From the cell containing the given text, extract its center point as [x, y] coordinate. 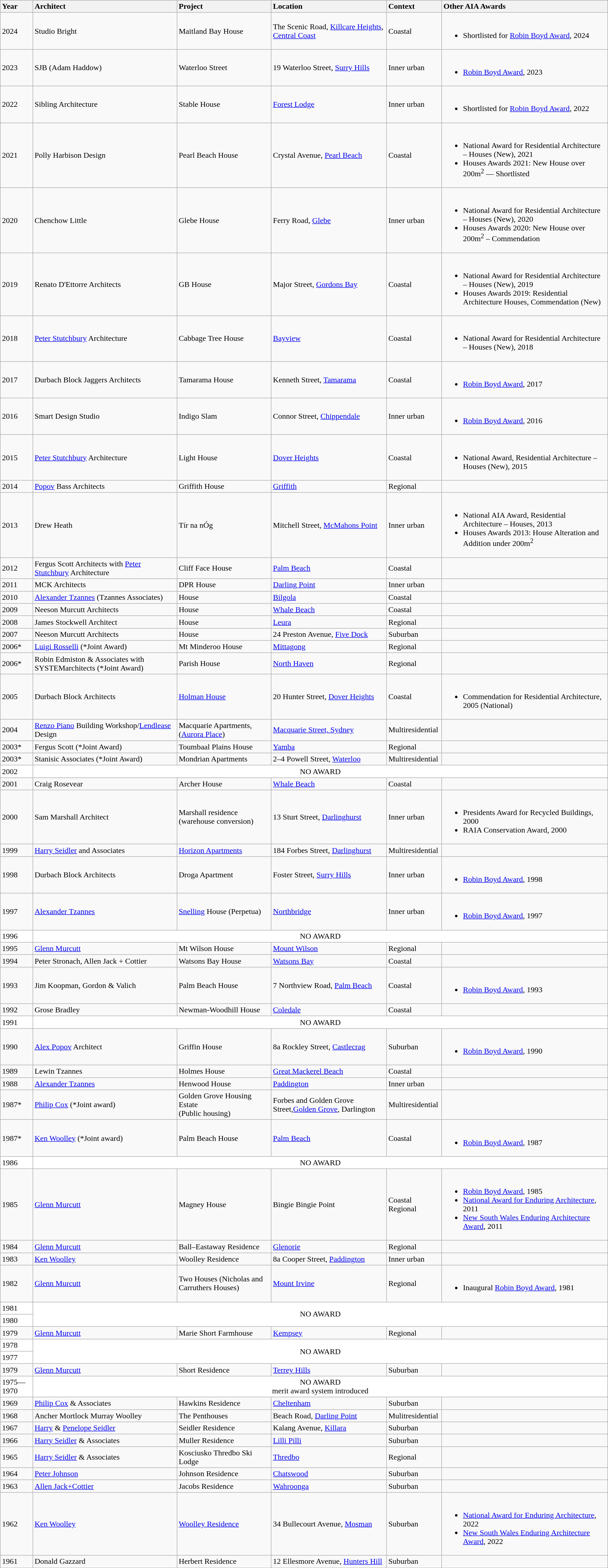
Alexander Tzannes (Tzannes Associates) [105, 597]
The Scenic Road, Killcare Heights, Central Coast [329, 31]
1998 [17, 875]
2011 [17, 585]
Allen Jack+Cottier [105, 1486]
Lilli Pilli [329, 1440]
Crystal Avenue, Pearl Beach [329, 155]
24 Preston Avenue, Five Dock [329, 634]
1981 [17, 1308]
Peter Stronach, Allen Jack + Cottier [105, 961]
Renato D'Ettorre Architects [105, 284]
1986 [17, 1163]
20 Hunter Street, Dover Heights [329, 697]
Bayview [329, 339]
Seidler Residence [224, 1428]
2016 [17, 416]
Griffith House [224, 486]
James Stockwell Architect [105, 622]
1977 [17, 1357]
2001 [17, 784]
Kenneth Street, Tamarama [329, 380]
1968 [17, 1416]
2010 [17, 597]
Griffin House [224, 1047]
Stable House [224, 105]
Shortlisted for Robin Boyd Award, 2024 [525, 31]
North Haven [329, 663]
Inaugural Robin Boyd Award, 1981 [525, 1283]
Presidents Award for Recycled Buildings, 2000RAIA Conservation Award, 2000 [525, 817]
2015 [17, 457]
Mondrian Apartments [224, 759]
13 Sturt Street, Darlinghurst [329, 817]
GB House [224, 284]
Robin Edmiston & Associates with SYSTEMarchitects (*Joint Award) [105, 663]
National Award for Residential Architecture – Houses (New), 2019Houses Awards 2019: Residential Architecture Houses, Commendation (New) [525, 284]
Ancher Mortlock Murray Woolley [105, 1416]
8a Rockley Street, Castlecrag [329, 1047]
Golden Grove Housing Estate (Public housing) [224, 1105]
NO AWARDmerit award system introduced [320, 1387]
1978 [17, 1345]
Jacobs Residence [224, 1486]
Muller Residence [224, 1440]
1982 [17, 1283]
Mittagong [329, 647]
Robin Boyd Award, 1998 [525, 875]
Mount Irvine [329, 1283]
2022 [17, 105]
Ken Woolley (*Joint award) [105, 1138]
Philip Cox & Associates [105, 1403]
2–4 Powell Street, Waterloo [329, 759]
1988 [17, 1084]
2004 [17, 730]
Popov Bass Architects [105, 486]
2023 [17, 68]
Mount Wilson [329, 948]
2017 [17, 380]
1983 [17, 1259]
Lewin Tzannes [105, 1071]
Indigo Slam [224, 416]
Magney House [224, 1205]
National Award, Residential Architecture – Houses (New), 2015 [525, 457]
Northbridge [329, 911]
Chatswood [329, 1474]
2013 [17, 525]
Donald Gazzard [105, 1562]
Foster Street, Surry Hills [329, 875]
Tamarama House [224, 380]
184 Forbes Street, Darlinghurst [329, 850]
Connor Street, Chippendale [329, 416]
Maitland Bay House [224, 31]
1967 [17, 1428]
Ferry Road, Glebe [329, 221]
Macquarie Street, Sydney [329, 730]
34 Bullecourt Avenue, Mosman [329, 1524]
Coastal Regional [414, 1205]
Griffith [329, 486]
2014 [17, 486]
1966 [17, 1440]
1996 [17, 936]
Harry & Penelope Seidler [105, 1428]
DPR House [224, 585]
Bingie Bingie Point [329, 1205]
2012 [17, 568]
2024 [17, 31]
Watsons Bay House [224, 961]
Robin Boyd Award, 1990 [525, 1047]
1989 [17, 1071]
Year [17, 6]
Robin Boyd Award, 1993 [525, 985]
SJB (Adam Haddow) [105, 68]
Grose Bradley [105, 1010]
Kosciusko Thredbo Ski Lodge [224, 1457]
2002 [17, 772]
1984 [17, 1247]
Studio Bright [105, 31]
Fergus Scott Architects with Peter Stutchbury Architecture [105, 568]
Forbes and Golden Grove Street,Golden Grove, Darlington [329, 1105]
Watsons Bay [329, 961]
Beach Road, Darling Point [329, 1416]
Philip Cox (*Joint award) [105, 1105]
Harry Seidler and Associates [105, 850]
Newman-Woodhill House [224, 1010]
Parish House [224, 663]
1993 [17, 985]
1990 [17, 1047]
1964 [17, 1474]
2018 [17, 339]
Waterloo Street [224, 68]
1962 [17, 1524]
National Award for Residential Architecture – Houses (New), 2018 [525, 339]
2020 [17, 221]
1997 [17, 911]
1985 [17, 1205]
Cheltenham [329, 1403]
Thredbo [329, 1457]
Shortlisted for Robin Boyd Award, 2022 [525, 105]
Mulitresidential [414, 1416]
Project [224, 6]
Henwood House [224, 1084]
Archer House [224, 784]
Chenchow Little [105, 221]
Mt Minderoo House [224, 647]
1969 [17, 1403]
Robin Boyd Award, 2023 [525, 68]
Macquarie Apartments, (Aurora Place) [224, 730]
Alex Popov Architect [105, 1047]
Peter Johnson [105, 1474]
Drew Heath [105, 525]
Durbach Block Jaggers Architects [105, 380]
Holmes House [224, 1071]
Horizon Apartments [224, 850]
Location [329, 6]
12 Ellesmore Avenue, Hunters Hill [329, 1562]
Commendation for Residential Architecture, 2005 (National) [525, 697]
Sam Marshall Architect [105, 817]
Short Residence [224, 1370]
Robin Boyd Award, 1987 [525, 1138]
1965 [17, 1457]
Marshall residence (warehouse conversion) [224, 817]
Robin Boyd Award, 2017 [525, 380]
Two Houses (Nicholas and Carruthers Houses) [224, 1283]
1995 [17, 948]
Ball–Eastaway Residence [224, 1247]
National Award for Residential Architecture – Houses (New), 2021Houses Awards 2021: New House over 200m2 — Shortlisted [525, 155]
Wahroonga [329, 1486]
Toumbaal Plains House [224, 747]
Stanisic Associates (*Joint Award) [105, 759]
Droga Apartment [224, 875]
Forest Lodge [329, 105]
1961 [17, 1562]
Hawkins Residence [224, 1403]
7 Northview Road, Palm Beach [329, 985]
Kempsey [329, 1333]
2005 [17, 697]
Craig Rosevear [105, 784]
Cabbage Tree House [224, 339]
Mt Wilson House [224, 948]
Major Street, Gordons Bay [329, 284]
Sibling Architecture [105, 105]
Glenorie [329, 1247]
1994 [17, 961]
8a Cooper Street, Paddington [329, 1259]
Herbert Residence [224, 1562]
Pearl Beach House [224, 155]
1999 [17, 850]
19 Waterloo Street, Surry Hills [329, 68]
Context [414, 6]
2021 [17, 155]
2019 [17, 284]
Terrey Hills [329, 1370]
Snelling House (Perpetua) [224, 911]
Renzo Piano Building Workshop/Lendlease Design [105, 730]
2008 [17, 622]
Coledale [329, 1010]
2009 [17, 610]
Johnson Residence [224, 1474]
Robin Boyd Award, 1997 [525, 911]
MCK Architects [105, 585]
Kalang Avenue, Killara [329, 1428]
Robin Boyd Award, 1985National Award for Enduring Architecture, 2011New South Wales Enduring Architecture Award, 2011 [525, 1205]
1991 [17, 1022]
Other AIA Awards [525, 6]
Paddington [329, 1084]
1980 [17, 1320]
The Penthouses [224, 1416]
Smart Design Studio [105, 416]
Darling Point [329, 585]
Bilgola [329, 597]
1975—1970 [17, 1387]
Great Mackerel Beach [329, 1071]
Holman House [224, 697]
Luigi Rosselli (*Joint Award) [105, 647]
National Award for Enduring Architecture, 2022New South Wales Enduring Architecture Award, 2022 [525, 1524]
National AIA Award, Residential Architecture – Houses, 2013Houses Awards 2013: House Alteration and Addition under 200m2 [525, 525]
Cliff Face House [224, 568]
Leura [329, 622]
Yamba [329, 747]
Dover Heights [329, 457]
Tír na nÓg [224, 525]
1963 [17, 1486]
Architect [105, 6]
2000 [17, 817]
Mitchell Street, McMahons Point [329, 525]
2007 [17, 634]
Polly Harbison Design [105, 155]
1992 [17, 1010]
Fergus Scott (*Joint Award) [105, 747]
Jim Koopman, Gordon & Valich [105, 985]
National Award for Residential Architecture – Houses (New), 2020Houses Awards 2020: New House over 200m2 – Commendation [525, 221]
Marie Short Farmhouse [224, 1333]
Robin Boyd Award, 2016 [525, 416]
Glebe House [224, 221]
Light House [224, 457]
